Scan for the cell matching the given text and deliver its (x, y) coordinate at center. 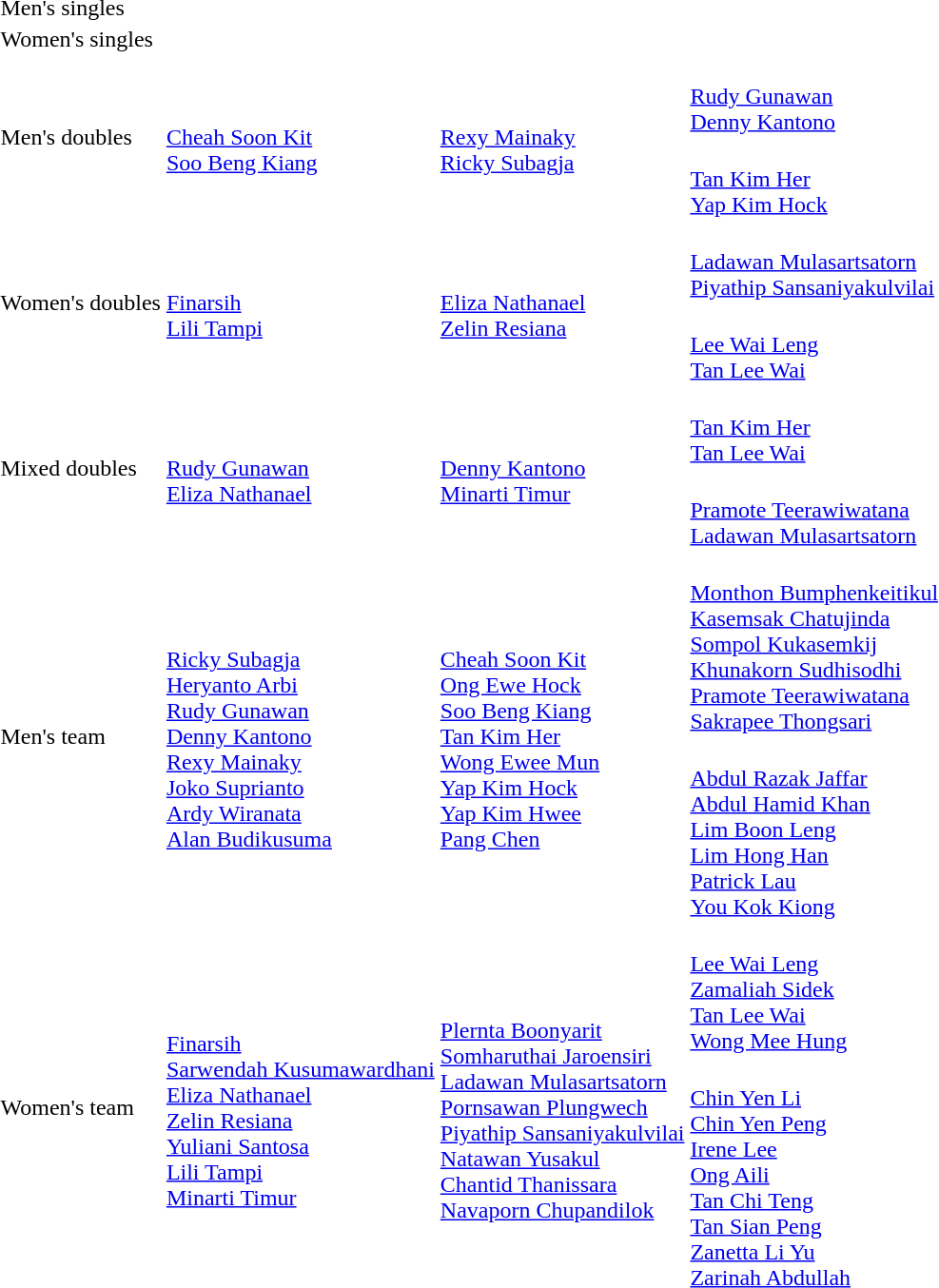
Eliza NathanaelZelin Resiana (562, 302)
Cheah Soon KitSoo Beng Kiang (301, 137)
Cheah Soon KitOng Ewe HockSoo Beng KiangTan Kim HerWong Ewee MunYap Kim HockYap Kim HweePang Chen (562, 736)
Ricky SubagjaHeryanto ArbiRudy GunawanDenny KantonoRexy MainakyJoko SupriantoArdy WiranataAlan Budikusuma (301, 736)
Denny KantonoMinarti Timur (562, 468)
Rexy MainakyRicky Subagja (562, 137)
Rudy GunawanEliza Nathanael (301, 468)
FinarsihLili Tampi (301, 302)
